Capture the cell that displays the provided text and extract its (x, y) central coordinate. 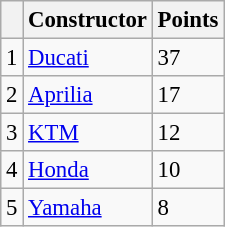
10 (188, 170)
Aprilia (88, 95)
37 (188, 58)
17 (188, 95)
Yamaha (88, 208)
KTM (88, 133)
5 (12, 208)
Constructor (88, 20)
1 (12, 58)
4 (12, 170)
12 (188, 133)
Points (188, 20)
2 (12, 95)
Ducati (88, 58)
3 (12, 133)
Honda (88, 170)
8 (188, 208)
